For the text-containing cell, return its midpoint in (x, y) coordinate format. 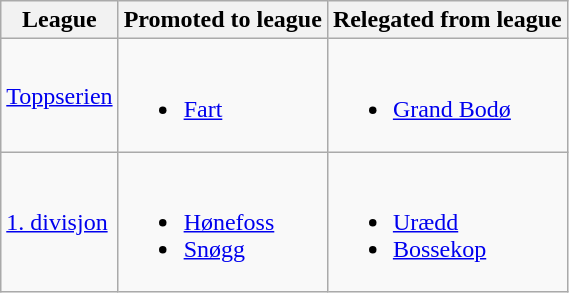
Promoted to league (222, 20)
League (60, 20)
Fart (222, 96)
Grand Bodø (447, 96)
1. divisjon (60, 222)
HønefossSnøgg (222, 222)
Relegated from league (447, 20)
UræddBossekop (447, 222)
Toppserien (60, 96)
